Scan for the cell matching the given text and deliver its (X, Y) coordinate at center. 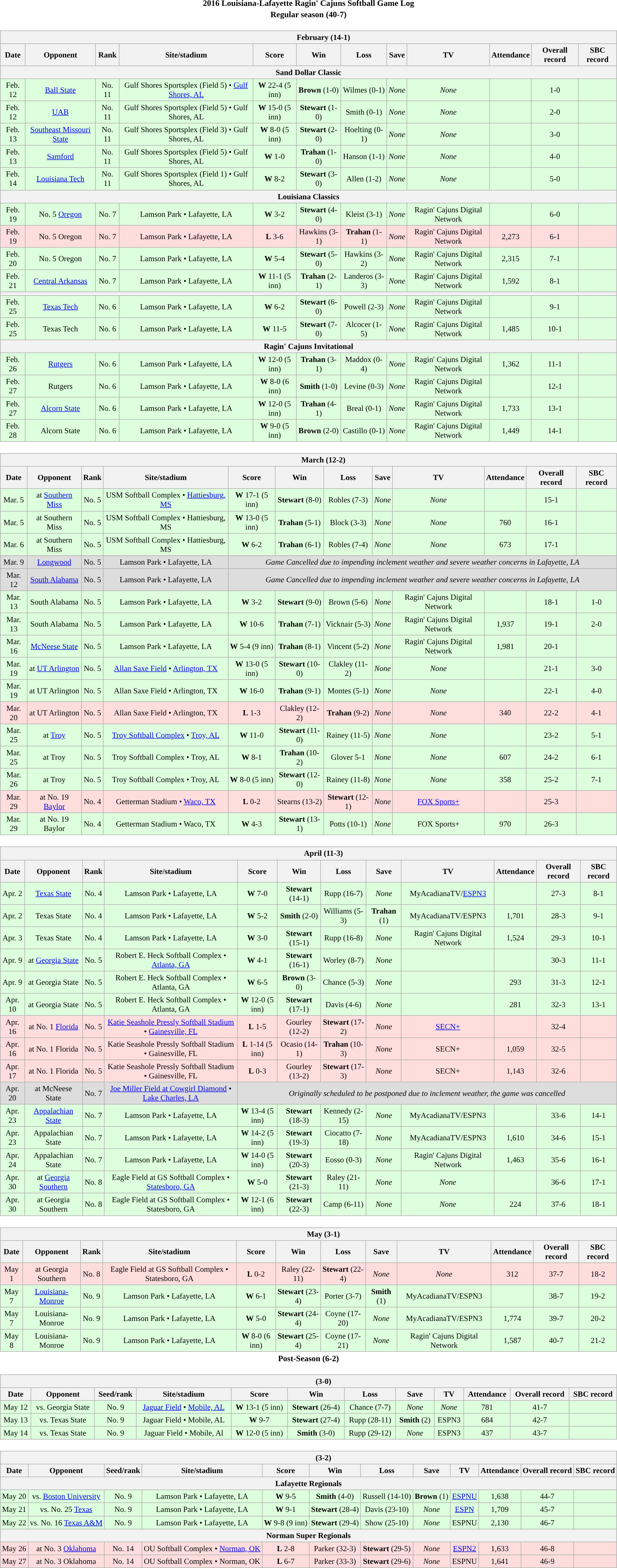
43-7 (540, 1433)
Central Arkansas (61, 281)
Potts (10-1) (348, 824)
Louisiana Classics (308, 196)
1,587 (512, 1341)
Stewart (17-1) (299, 1005)
Ciocatto (7-18) (343, 1138)
Clakley (12-2) (300, 713)
1,701 (515, 915)
Trahan (9-2) (348, 713)
Castillo (0-1) (364, 431)
Stewart (14-1) (299, 893)
Feb. 14 (13, 179)
39-7 (556, 1318)
W 5-2 (258, 915)
Trahan (1-1) (364, 236)
vs. No. 25 Texas (66, 1510)
UAB (61, 112)
1,633 (500, 1548)
Ball State (61, 90)
Smith (2-0) (299, 915)
Lafayette Regionals (308, 1484)
May 20 (14, 1496)
vs. No. 16 Texas A&M (66, 1523)
Stewart (12-0) (300, 780)
19-1 (551, 624)
W 11-5 (274, 329)
Stewart (8-0) (300, 500)
W 14-2 (5 inn) (258, 1138)
20-2 (598, 1318)
Ocasio (14-1) (299, 1049)
W 13-4 (5 inn) (258, 1116)
Trahan (1) (384, 915)
Smith (1) (381, 1296)
Block (3-3) (348, 522)
340 (505, 713)
Trahan (2-1) (319, 281)
W 6-5 (258, 982)
Eosso (0-3) (343, 1160)
Smith (2) (415, 1420)
23-2 (551, 735)
Louisiana Tech (61, 179)
W 16-0 (251, 691)
1,981 (505, 646)
Clakley (11-2) (348, 668)
Parker (33-3) (335, 1561)
Gulf Shores Sportsplex (Field 1) • Gulf Shores, AL (186, 179)
Smith (4-0) (335, 1496)
Apr. 17 (12, 1071)
Glover 5-1 (348, 758)
1,524 (515, 938)
Stewart (7-0) (319, 329)
Stewart (5-0) (319, 259)
46-7 (547, 1523)
Stewart (22-3) (299, 1204)
Smith (0-1) (364, 112)
Wilmes (0-1) (364, 90)
45-7 (547, 1510)
Hanson (1-1) (364, 157)
Stewart (6-0) (319, 307)
L 0-3 (258, 1071)
Feb. 21 (13, 281)
25-3 (551, 802)
Breal (0-1) (364, 409)
May 22 (14, 1523)
W 7-0 (258, 893)
1,774 (512, 1318)
ESPN (465, 1510)
W 11-1 (5 inn) (274, 281)
Mar. 26 (14, 780)
Chance (7-7) (370, 1407)
Trahan (6-1) (300, 544)
Stewart (29-4) (335, 1523)
May 26 (14, 1548)
Hoelting (0-1) (364, 134)
312 (512, 1274)
Stearns (13-2) (300, 802)
1,362 (511, 364)
Apr. 24 (12, 1160)
March (12-2) (308, 460)
Stewart (17-2) (343, 1027)
Coyne (17-21) (343, 1341)
W 9-7 (259, 1420)
46-8 (547, 1548)
Coyne (17-20) (343, 1318)
vs. Georgia State (63, 1407)
W 9-0 (5 inn) (274, 431)
Rupp (16-7) (343, 893)
Davis (23-10) (387, 1510)
W 22-4 (5 inn) (274, 90)
Stewart (11-0) (300, 735)
2,273 (511, 236)
May 27 (14, 1561)
W 11-0 (251, 735)
Rupp (29-12) (370, 1433)
Trahan (9-1) (300, 691)
33-6 (558, 1116)
Stewart (1-0) (319, 112)
(3-2) (308, 1458)
Gulf Shores Sportsplex (Field 3) • Gulf Shores, AL (186, 134)
42-7 (540, 1420)
Feb. 20 (13, 259)
29-3 (558, 938)
W 1-0 (274, 157)
Stewart (18-3) (299, 1116)
4-1 (596, 713)
Levine (0-3) (364, 386)
19-2 (598, 1296)
358 (505, 780)
Stewart (2-0) (319, 134)
Trahan (7-1) (300, 624)
32-4 (558, 1027)
W 5-4 (274, 259)
1,449 (511, 431)
40-7 (556, 1341)
Stewart (25-4) (298, 1341)
31-3 (558, 982)
Mar. 9 (14, 562)
Joe Miller Field at Cowgirl Diamond • Lake Charles, LA (171, 1094)
5-1 (596, 735)
Maddox (0-4) (364, 364)
Southeast Missouri State (61, 134)
Gourley (13-2) (299, 1071)
224 (515, 1204)
May 21 (14, 1510)
Stewart (12-1) (348, 802)
1,610 (515, 1138)
Robles (7-3) (348, 500)
Kleist (3-1) (364, 214)
May (3-1) (308, 1234)
February (14-1) (308, 37)
Stewart (9-0) (300, 601)
Stewart (4-0) (319, 214)
37-7 (556, 1274)
Stewart (16-1) (299, 960)
1,638 (500, 1496)
Stewart (29-5) (387, 1548)
607 (505, 758)
Rainey (11-8) (348, 780)
684 (487, 1420)
Stewart (21-3) (299, 1182)
W 6-1 (256, 1296)
Apr. 10 (12, 1005)
L 1-3 (251, 713)
(3-0) (308, 1381)
26-3 (551, 824)
41-7 (540, 1407)
21-1 (551, 668)
Ragin' Cajuns Invitational (308, 346)
Stewart (20-3) (299, 1160)
Hawkins (3-2) (364, 259)
Chance (5-3) (343, 982)
20-1 (551, 646)
Raley (22-11) (298, 1274)
Gourley (12-2) (299, 1027)
673 (505, 544)
970 (505, 824)
Norman Super Regionals (308, 1535)
W 13-1 (5 inn) (259, 1407)
Stewart (10-0) (300, 668)
May 8 (12, 1341)
Trahan (3-1) (319, 364)
30-3 (558, 960)
Hawkins (3-1) (319, 236)
Trahan (8-1) (300, 646)
Stewart (27-4) (316, 1420)
1,937 (505, 624)
5-0 (555, 179)
Rupp (16-8) (343, 938)
Smith (1-0) (319, 386)
281 (515, 1005)
W 4-1 (258, 960)
L 3-6 (274, 236)
W 15-0 (5 inn) (274, 112)
Stewart (22-4) (343, 1274)
Worley (8-7) (343, 960)
W 5-4 (9 inn) (251, 646)
Apr. 20 (12, 1094)
May 1 (12, 1274)
ESPN2 (465, 1548)
Smith (3-0) (316, 1433)
May 12 (16, 1407)
1,733 (511, 409)
Stewart (29-6) (387, 1561)
Porter (3-7) (343, 1296)
32-3 (558, 1005)
Robles (7-4) (348, 544)
Jaguar Field • Mobile, Al (184, 1433)
32-5 (558, 1049)
W 9-1 (286, 1510)
Davis (4-6) (343, 1005)
W 12-1 (6 inn) (258, 1204)
L 1-5 (258, 1027)
Feb. 26 (13, 364)
April (11-3) (308, 853)
6-0 (555, 214)
Camp (6-11) (343, 1204)
Trahan (1-0) (319, 157)
Montes (5-1) (348, 691)
760 (505, 522)
1,709 (500, 1510)
1,463 (515, 1160)
Williams (5-3) (343, 915)
Trahan (4-1) (319, 409)
Mar. 6 (14, 544)
22-1 (551, 691)
W 17-1 (5 inn) (251, 500)
Russell (14-10) (387, 1496)
Stewart (26-4) (316, 1407)
Stewart (13-1) (300, 824)
37-6 (558, 1204)
Stewart (24-4) (298, 1318)
Rupp (28-11) (370, 1420)
Samford (61, 157)
at McNeese State (53, 1094)
21-2 (598, 1341)
Trahan (10-3) (343, 1049)
Vicknair (5-3) (348, 624)
McNeese State (54, 646)
Mar. 12 (14, 579)
24-2 (551, 758)
Apr. 3 (12, 938)
Sand Dollar Classic (308, 72)
781 (487, 1407)
Mar. 20 (14, 713)
1,592 (511, 281)
Rainey (11-5) (348, 735)
W 4-3 (251, 824)
vs. Boston University (66, 1496)
1,143 (515, 1071)
18-2 (598, 1274)
28-3 (558, 915)
46-9 (547, 1561)
Longwood (54, 562)
L 1-14 (5 inn) (258, 1049)
2,130 (500, 1523)
Landeros (3-3) (364, 281)
437 (487, 1433)
W 8-1 (251, 758)
1,059 (515, 1049)
Stewart (17-3) (343, 1071)
Show (25-10) (387, 1523)
44-7 (547, 1496)
W 9-5 (286, 1496)
W 3-0 (258, 938)
Trahan (10-2) (300, 758)
May 14 (16, 1433)
Stewart (3-0) (319, 179)
Powell (2-3) (364, 307)
L 2-8 (286, 1548)
Kennedy (2-15) (343, 1116)
Originally scheduled to be postponed due to inclement weather, the game was cancelled (427, 1094)
293 (515, 982)
Mar. 16 (14, 646)
Stewart (15-1) (299, 938)
38-7 (556, 1296)
1,641 (500, 1561)
Trahan (5-1) (300, 522)
W 9-8 (9 inn) (286, 1523)
27-3 (558, 893)
Brown (1-0) (319, 90)
22-2 (551, 713)
25-2 (551, 780)
May 13 (16, 1420)
L 6-7 (286, 1561)
Feb. 28 (13, 431)
W 8-2 (274, 179)
Vincent (5-2) (348, 646)
W 14-0 (5 inn) (258, 1160)
W 10-6 (251, 624)
Parker (32-3) (335, 1548)
Brown (2-0) (319, 431)
Stewart (28-4) (335, 1510)
Raley (21-11) (343, 1182)
1,485 (511, 329)
Allen (1-2) (364, 179)
Brown (3-0) (299, 982)
2,315 (511, 259)
35-6 (558, 1160)
Alcocer (1-5) (364, 329)
34-6 (558, 1138)
Stewart (23-4) (298, 1296)
32-6 (558, 1071)
Brown (5-6) (348, 601)
36-6 (558, 1182)
Stewart (19-3) (299, 1138)
Brown (1) (431, 1496)
